Find where the given text appears and provide that cell's center as [x, y] coordinate. 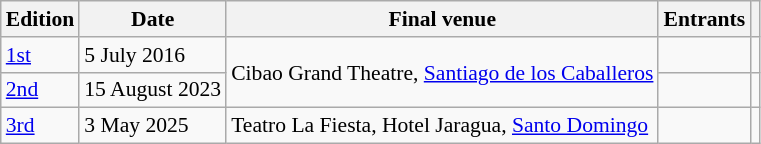
5 July 2016 [152, 55]
Final venue [442, 19]
2nd [40, 90]
15 August 2023 [152, 90]
3 May 2025 [152, 126]
3rd [40, 126]
1st [40, 55]
Teatro La Fiesta, Hotel Jaragua, Santo Domingo [442, 126]
Cibao Grand Theatre, Santiago de los Caballeros [442, 72]
Date [152, 19]
Entrants [704, 19]
Edition [40, 19]
